Search for the cell housing the specified text and yield its (x, y) center coordinate. 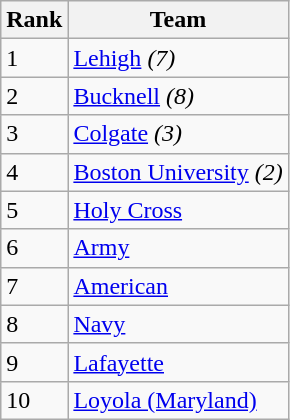
Bucknell (8) (178, 96)
Team (178, 20)
Rank (34, 20)
American (178, 286)
1 (34, 58)
Holy Cross (178, 210)
Lafayette (178, 362)
Loyola (Maryland) (178, 400)
Colgate (3) (178, 134)
3 (34, 134)
Lehigh (7) (178, 58)
5 (34, 210)
6 (34, 248)
8 (34, 324)
Navy (178, 324)
10 (34, 400)
9 (34, 362)
2 (34, 96)
4 (34, 172)
7 (34, 286)
Boston University (2) (178, 172)
Army (178, 248)
